Capture the cell that displays the provided text and extract its (X, Y) central coordinate. 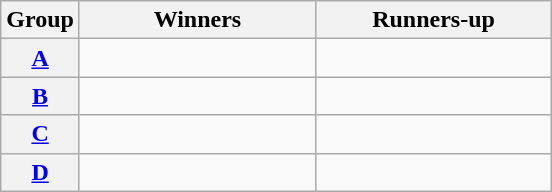
Runners-up (433, 20)
Group (40, 20)
Winners (197, 20)
A (40, 58)
D (40, 172)
C (40, 134)
B (40, 96)
